From the cell containing the given text, extract its center point as [X, Y] coordinate. 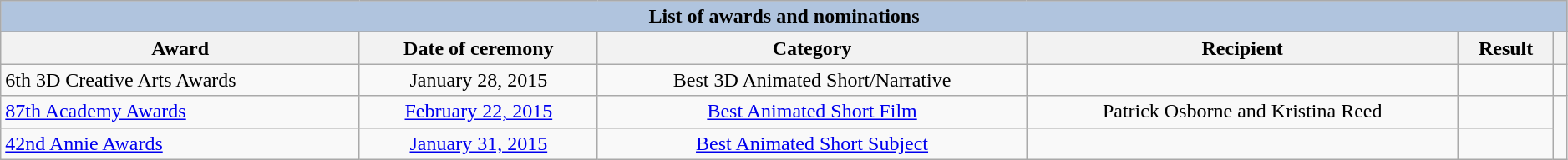
Category [812, 48]
February 22, 2015 [478, 112]
Recipient [1243, 48]
6th 3D Creative Arts Awards [180, 80]
Best Animated Short Subject [812, 143]
Best 3D Animated Short/Narrative [812, 80]
Date of ceremony [478, 48]
Patrick Osborne and Kristina Reed [1243, 112]
Award [180, 48]
January 28, 2015 [478, 80]
87th Academy Awards [180, 112]
List of awards and nominations [784, 17]
Best Animated Short Film [812, 112]
January 31, 2015 [478, 143]
Result [1506, 48]
42nd Annie Awards [180, 143]
